Extract the [X, Y] coordinate from the center of the cell holding the provided text.  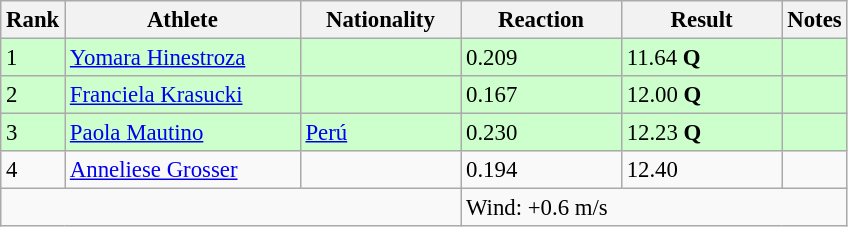
Perú [380, 133]
0.194 [542, 170]
Paola Mautino [183, 133]
Nationality [380, 20]
Yomara Hinestroza [183, 58]
Wind: +0.6 m/s [654, 208]
Rank [33, 20]
11.64 Q [702, 58]
Result [702, 20]
Athlete [183, 20]
3 [33, 133]
0.230 [542, 133]
Notes [814, 20]
0.167 [542, 95]
4 [33, 170]
Anneliese Grosser [183, 170]
Reaction [542, 20]
12.40 [702, 170]
0.209 [542, 58]
2 [33, 95]
12.00 Q [702, 95]
1 [33, 58]
12.23 Q [702, 133]
Franciela Krasucki [183, 95]
